For the text-containing cell, return its midpoint in [X, Y] coordinate format. 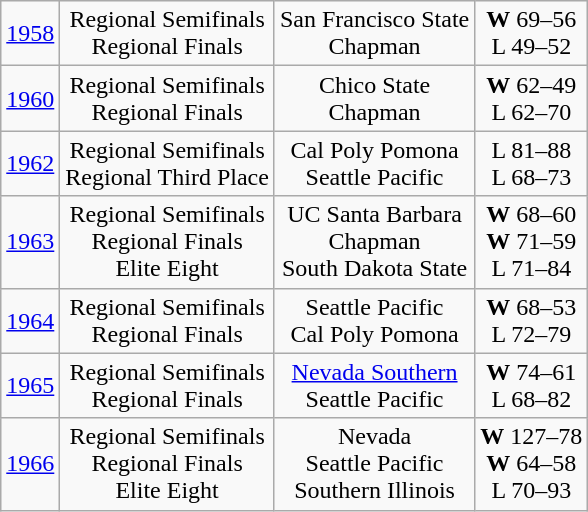
NevadaSeattle PacificSouthern Illinois [374, 464]
1958 [30, 34]
1965 [30, 386]
W 127–78W 64–58L 70–93 [532, 464]
UC Santa Barbara ChapmanSouth Dakota State [374, 242]
Nevada SouthernSeattle Pacific [374, 386]
1963 [30, 242]
1962 [30, 164]
W 68–60W 71–59L 71–84 [532, 242]
1964 [30, 320]
1960 [30, 98]
W 74–61L 68–82 [532, 386]
L 81–88L 68–73 [532, 164]
Regional SemifinalsRegional Third Place [168, 164]
W 68–53L 72–79 [532, 320]
1966 [30, 464]
Cal Poly PomonaSeattle Pacific [374, 164]
W 62–49 L 62–70 [532, 98]
Chico State Chapman [374, 98]
W 69–56 L 49–52 [532, 34]
Seattle Pacific Cal Poly Pomona [374, 320]
San Francisco State Chapman [374, 34]
